Output the (x, y) coordinate of the center of the cell containing the given text.  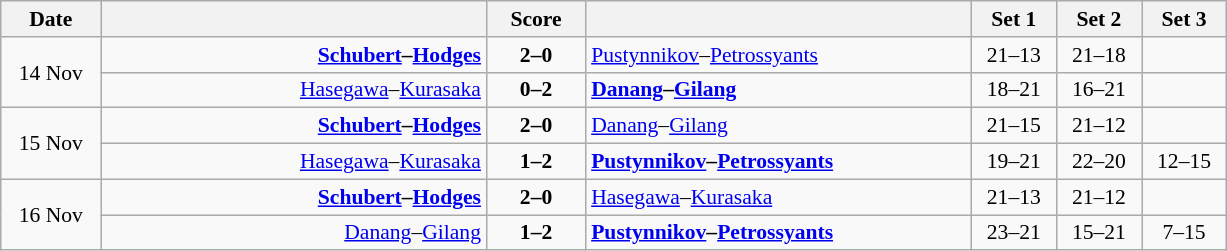
14 Nov (51, 72)
21–15 (1014, 126)
Set 1 (1014, 19)
15–21 (1098, 233)
Set 2 (1098, 19)
Score (536, 19)
0–2 (536, 90)
21–18 (1098, 55)
7–15 (1184, 233)
12–15 (1184, 162)
23–21 (1014, 233)
16–21 (1098, 90)
Date (51, 19)
18–21 (1014, 90)
16 Nov (51, 214)
15 Nov (51, 144)
19–21 (1014, 162)
Set 3 (1184, 19)
22–20 (1098, 162)
